Capture the cell that displays the provided text and extract its [x, y] central coordinate. 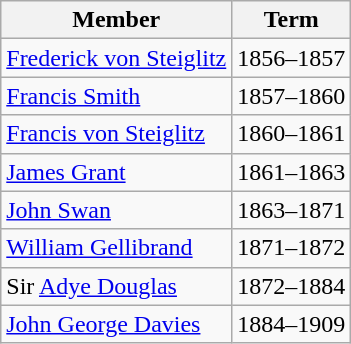
1871–1872 [292, 248]
1856–1857 [292, 58]
John George Davies [116, 324]
1872–1884 [292, 286]
Sir Adye Douglas [116, 286]
1884–1909 [292, 324]
1857–1860 [292, 96]
John Swan [116, 210]
James Grant [116, 172]
1861–1863 [292, 172]
1860–1861 [292, 134]
Francis Smith [116, 96]
1863–1871 [292, 210]
Member [116, 20]
Frederick von Steiglitz [116, 58]
Term [292, 20]
Francis von Steiglitz [116, 134]
William Gellibrand [116, 248]
